Find where the given text appears and provide that cell's center as [X, Y] coordinate. 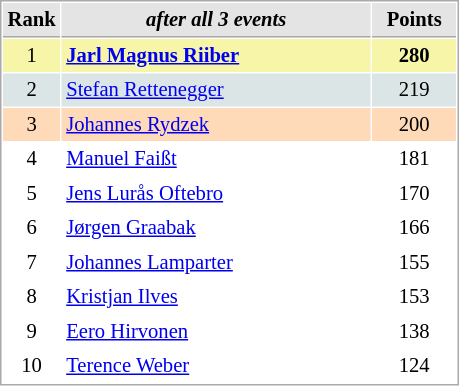
Kristjan Ilves [216, 296]
1 [32, 56]
Points [414, 20]
Stefan Rettenegger [216, 90]
200 [414, 124]
6 [32, 228]
Terence Weber [216, 366]
153 [414, 296]
155 [414, 262]
after all 3 events [216, 20]
166 [414, 228]
280 [414, 56]
8 [32, 296]
138 [414, 332]
9 [32, 332]
170 [414, 194]
Manuel Faißt [216, 158]
Jørgen Graabak [216, 228]
219 [414, 90]
181 [414, 158]
124 [414, 366]
2 [32, 90]
Jens Lurås Oftebro [216, 194]
3 [32, 124]
Jarl Magnus Riiber [216, 56]
4 [32, 158]
10 [32, 366]
Johannes Rydzek [216, 124]
5 [32, 194]
Eero Hirvonen [216, 332]
7 [32, 262]
Johannes Lamparter [216, 262]
Rank [32, 20]
